Pinpoint the cell where the given text exists, returning its [X, Y] midpoint coordinate. 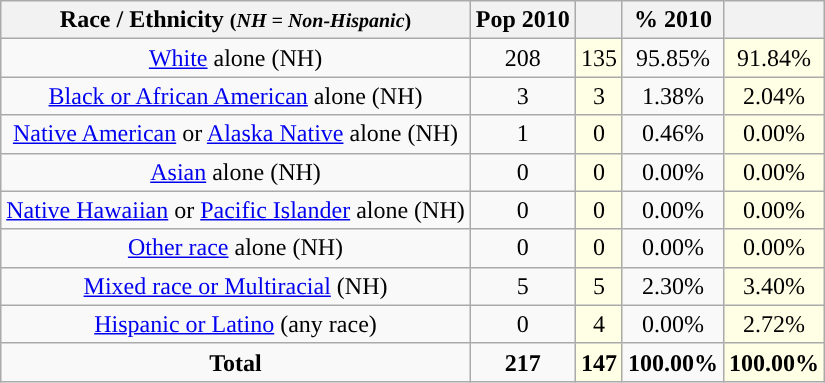
1.38% [672, 96]
135 [598, 58]
Native Hawaiian or Pacific Islander alone (NH) [236, 210]
91.84% [774, 58]
Race / Ethnicity (NH = Non-Hispanic) [236, 20]
1 [522, 134]
Total [236, 362]
2.04% [774, 96]
208 [522, 58]
% 2010 [672, 20]
2.30% [672, 286]
147 [598, 362]
3.40% [774, 286]
Other race alone (NH) [236, 248]
Hispanic or Latino (any race) [236, 324]
Asian alone (NH) [236, 172]
Native American or Alaska Native alone (NH) [236, 134]
2.72% [774, 324]
95.85% [672, 58]
Pop 2010 [522, 20]
0.46% [672, 134]
217 [522, 362]
White alone (NH) [236, 58]
Black or African American alone (NH) [236, 96]
Mixed race or Multiracial (NH) [236, 286]
4 [598, 324]
